Determine the (x, y) coordinate at the center of the cell enclosing the given text.  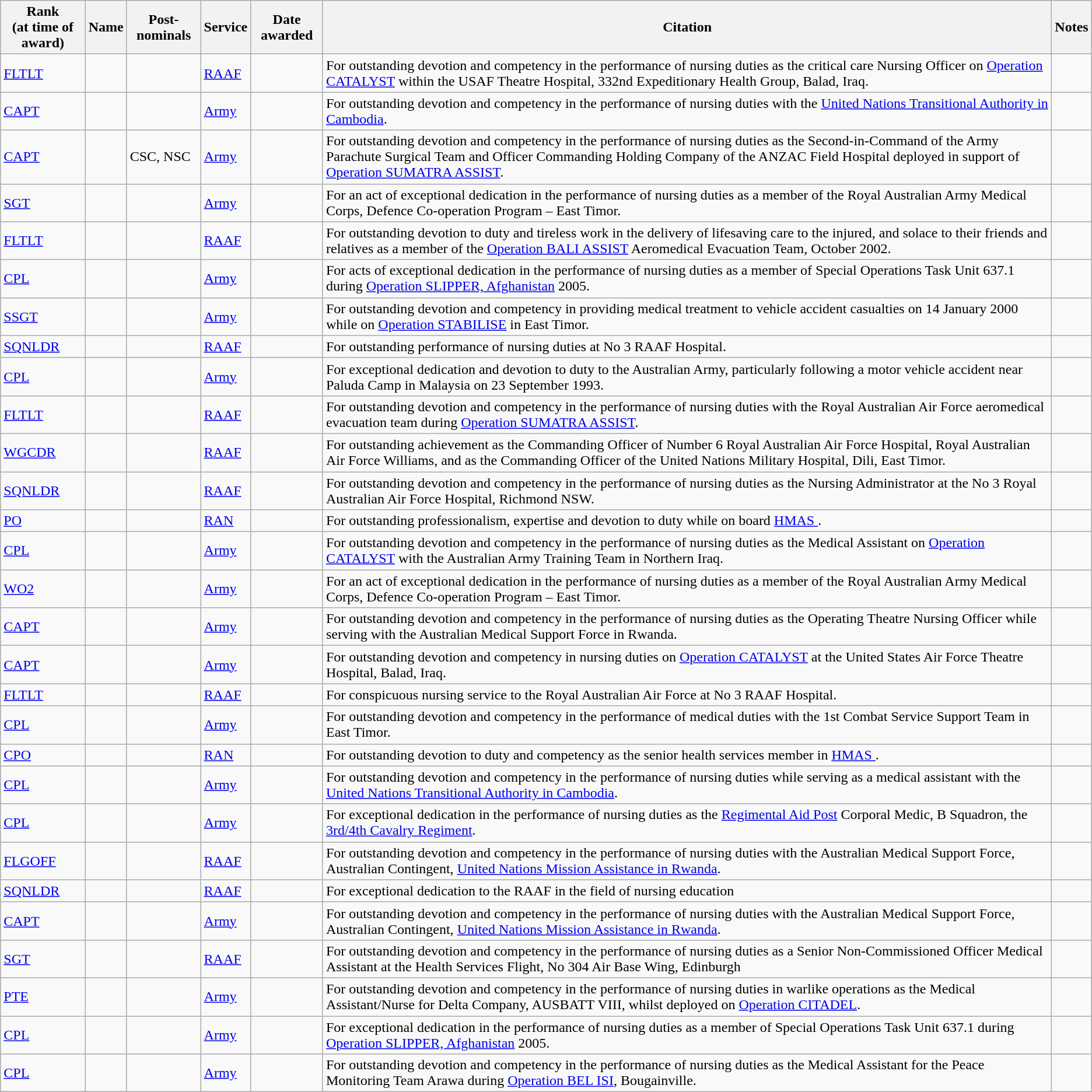
Service (226, 27)
Post-nominals (163, 27)
For exceptional dedication in the performance of nursing duties as the Regimental Aid Post Corporal Medic, B Squadron, the 3rd/4th Cavalry Regiment. (687, 822)
Date awarded (287, 27)
For outstanding professionalism, expertise and devotion to duty while on board HMAS . (687, 521)
PTE (43, 996)
FLGOFF (43, 861)
CPO (43, 755)
For outstanding devotion and competency in the performance of medical duties with the 1st Combat Service Support Team in East Timor. (687, 724)
PO (43, 521)
For outstanding devotion and competency in the performance of nursing duties with the United Nations Transitional Authority in Cambodia. (687, 111)
For outstanding performance of nursing duties at No 3 RAAF Hospital. (687, 346)
Name (106, 27)
Citation (687, 27)
Rank(at time of award) (43, 27)
WGCDR (43, 453)
For outstanding devotion and competency in nursing duties on Operation CATALYST at the United States Air Force Theatre Hospital, Balad, Iraq. (687, 665)
CSC, NSC (163, 157)
For outstanding devotion to duty and competency as the senior health services member in HMAS . (687, 755)
For exceptional dedication to the RAAF in the field of nursing education (687, 891)
WO2 (43, 589)
For conspicuous nursing service to the Royal Australian Air Force at No 3 RAAF Hospital. (687, 695)
Notes (1072, 27)
SSGT (43, 316)
